Locate the cell with the specified text and output its (x, y) center coordinate. 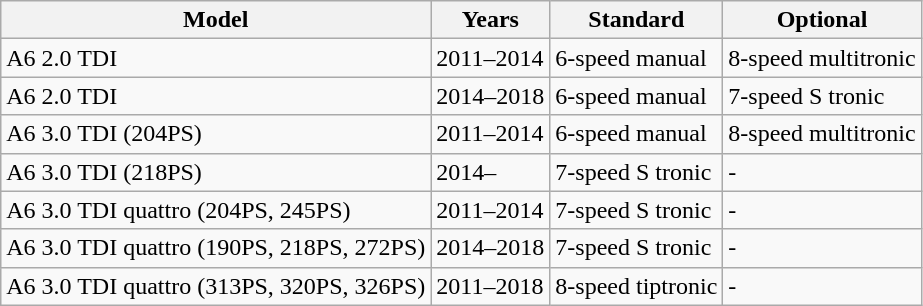
Model (216, 20)
A6 3.0 TDI quattro (190PS, 218PS, 272PS) (216, 248)
A6 3.0 TDI quattro (204PS, 245PS) (216, 210)
Years (490, 20)
Optional (822, 20)
2011–2018 (490, 286)
A6 3.0 TDI (204PS) (216, 134)
Standard (636, 20)
A6 3.0 TDI (218PS) (216, 172)
A6 3.0 TDI quattro (313PS, 320PS, 326PS) (216, 286)
8-speed tiptronic (636, 286)
2014– (490, 172)
